Return the (X, Y) coordinate for the center point of the cell that contains the specified text.  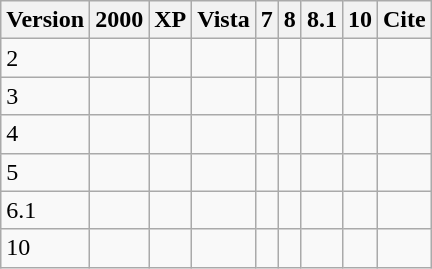
7 (266, 20)
Vista (224, 20)
Cite (404, 20)
3 (46, 96)
6.1 (46, 210)
4 (46, 134)
Version (46, 20)
XP (170, 20)
8 (290, 20)
8.1 (322, 20)
5 (46, 172)
2 (46, 58)
2000 (120, 20)
